Scan for the cell matching the given text and deliver its [X, Y] coordinate at center. 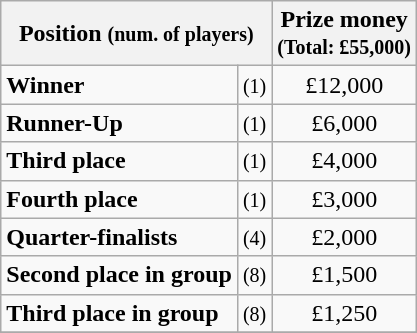
Second place in group [120, 275]
£3,000 [344, 199]
Quarter-finalists [120, 237]
£1,250 [344, 313]
£2,000 [344, 237]
Runner-Up [120, 123]
Third place in group [120, 313]
Fourth place [120, 199]
£4,000 [344, 161]
Third place [120, 161]
Winner [120, 85]
(4) [254, 237]
£12,000 [344, 85]
£1,500 [344, 275]
Prize money(Total: £55,000) [344, 34]
Position (num. of players) [136, 34]
£6,000 [344, 123]
